Output the [x, y] coordinate of the center of the cell containing the given text.  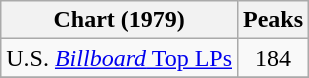
Peaks [274, 20]
Chart (1979) [120, 20]
U.S. Billboard Top LPs [120, 58]
184 [274, 58]
